Find where the given text appears and provide that cell's center as [x, y] coordinate. 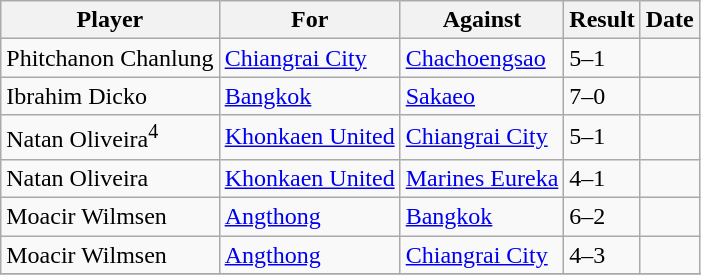
4–3 [602, 255]
Ibrahim Dicko [110, 96]
4–1 [602, 178]
Natan Oliveira4 [110, 138]
Chachoengsao [482, 58]
Date [670, 20]
Sakaeo [482, 96]
7–0 [602, 96]
Natan Oliveira [110, 178]
Marines Eureka [482, 178]
Against [482, 20]
6–2 [602, 217]
For [310, 20]
Phitchanon Chanlung [110, 58]
Result [602, 20]
Player [110, 20]
